Provide the (X, Y) coordinate of the cell's center where the given text is located.  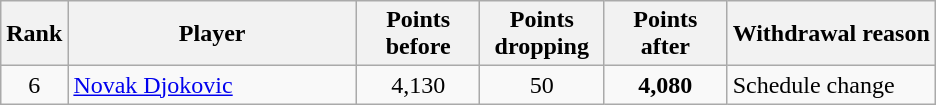
Withdrawal reason (831, 34)
Novak Djokovic (212, 85)
4,130 (418, 85)
Rank (34, 34)
Points before (418, 34)
Schedule change (831, 85)
Points dropping (542, 34)
Player (212, 34)
6 (34, 85)
4,080 (666, 85)
Points after (666, 34)
50 (542, 85)
